Identify which cell holds the provided text, then report its (x, y) central coordinate. 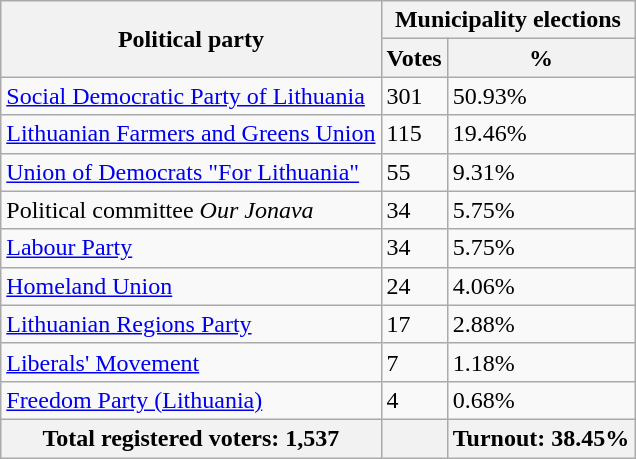
% (541, 58)
19.46% (541, 134)
24 (414, 286)
Lithuanian Regions Party (191, 324)
4.06% (541, 286)
Lithuanian Farmers and Greens Union (191, 134)
55 (414, 172)
Total registered voters: 1,537 (191, 438)
9.31% (541, 172)
1.18% (541, 362)
17 (414, 324)
4 (414, 400)
Political committee Our Jonava (191, 210)
Turnout: 38.45% (541, 438)
0.68% (541, 400)
Votes (414, 58)
115 (414, 134)
301 (414, 96)
Liberals' Movement (191, 362)
Political party (191, 39)
2.88% (541, 324)
Union of Democrats "For Lithuania" (191, 172)
Homeland Union (191, 286)
Labour Party (191, 248)
50.93% (541, 96)
Social Democratic Party of Lithuania (191, 96)
Freedom Party (Lithuania) (191, 400)
7 (414, 362)
Municipality elections (508, 20)
